Scan for the cell matching the given text and deliver its (x, y) coordinate at center. 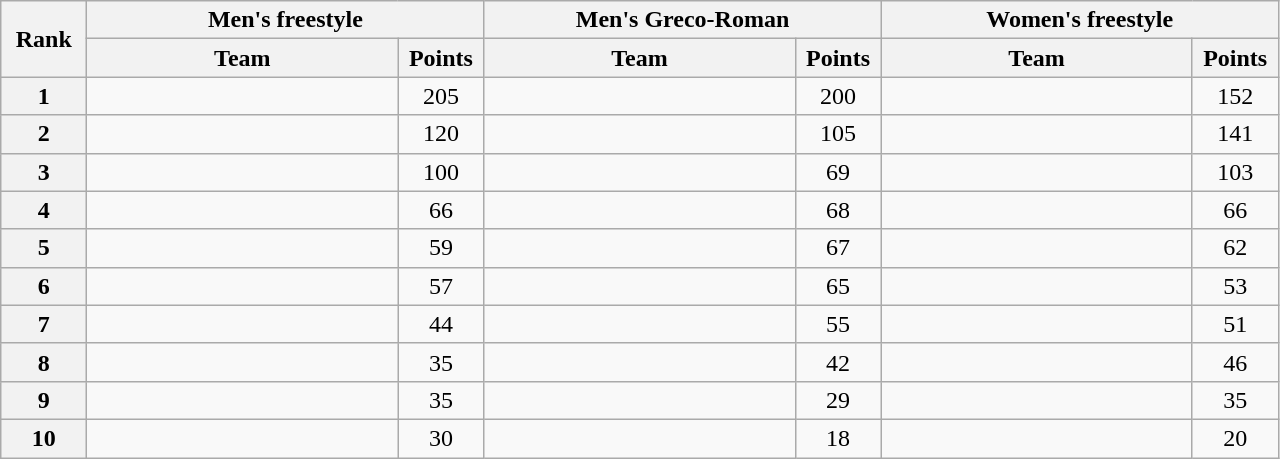
100 (441, 172)
7 (44, 324)
20 (1235, 438)
46 (1235, 362)
105 (838, 134)
6 (44, 286)
55 (838, 324)
44 (441, 324)
30 (441, 438)
10 (44, 438)
Rank (44, 39)
Women's freestyle (1080, 20)
103 (1235, 172)
120 (441, 134)
4 (44, 210)
65 (838, 286)
8 (44, 362)
29 (838, 400)
200 (838, 96)
3 (44, 172)
205 (441, 96)
141 (1235, 134)
67 (838, 248)
Men's freestyle (286, 20)
1 (44, 96)
2 (44, 134)
53 (1235, 286)
9 (44, 400)
5 (44, 248)
57 (441, 286)
62 (1235, 248)
59 (441, 248)
69 (838, 172)
Men's Greco-Roman (682, 20)
68 (838, 210)
152 (1235, 96)
51 (1235, 324)
18 (838, 438)
42 (838, 362)
